Locate the cell with the specified text and output its (x, y) center coordinate. 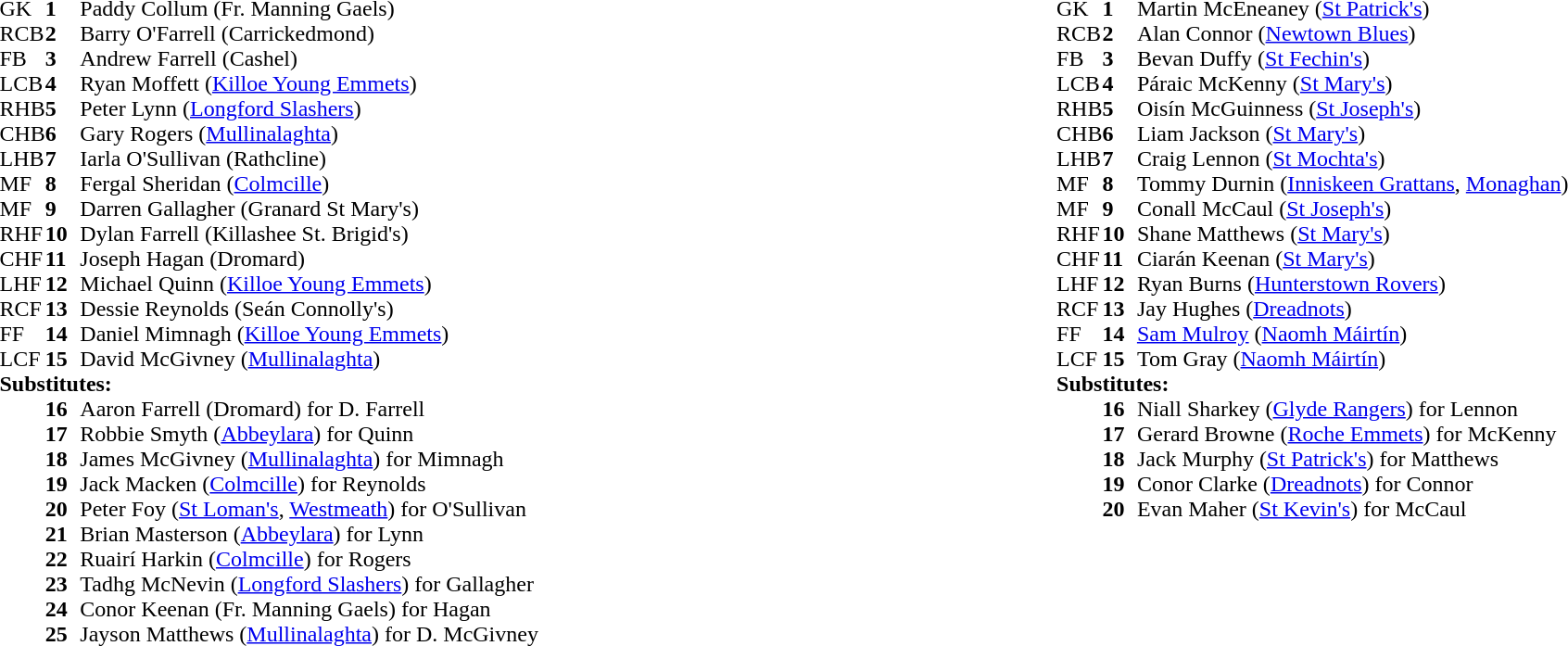
Peter Foy (St Loman's, Westmeath) for O'Sullivan (310, 510)
Robbie Smyth (Abbeylara) for Quinn (310, 434)
Daniel Mimnagh (Killoe Young Emmets) (310, 334)
Iarla O'Sullivan (Rathcline) (310, 159)
23 (63, 584)
21 (63, 534)
Conor Keenan (Fr. Manning Gaels) for Hagan (310, 610)
Gary Rogers (Mullinalaghta) (310, 133)
James McGivney (Mullinalaghta) for Mimnagh (310, 460)
Darren Gallagher (Granard St Mary's) (310, 209)
Joseph Hagan (Dromard) (310, 260)
Ryan Moffett (Killoe Young Emmets) (310, 83)
Peter Lynn (Longford Slashers) (310, 109)
Andrew Farrell (Cashel) (310, 59)
Jayson Matthews (Mullinalaghta) for D. McGivney (310, 634)
24 (63, 610)
Fergal Sheridan (Colmcille) (310, 184)
25 (63, 634)
Tadhg McNevin (Longford Slashers) for Gallagher (310, 584)
Aaron Farrell (Dromard) for D. Farrell (310, 410)
David McGivney (Mullinalaghta) (310, 360)
Dylan Farrell (Killashee St. Brigid's) (310, 234)
Dessie Reynolds (Seán Connolly's) (310, 310)
Michael Quinn (Killoe Young Emmets) (310, 284)
Brian Masterson (Abbeylara) for Lynn (310, 534)
22 (63, 560)
Ruairí Harkin (Colmcille) for Rogers (310, 560)
Jack Macken (Colmcille) for Reynolds (310, 484)
Barry O'Farrell (Carrickedmond) (310, 33)
